For the text-containing cell, return its midpoint in (x, y) coordinate format. 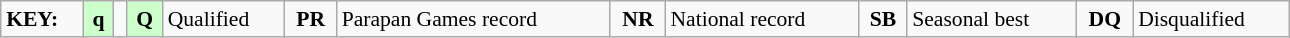
Seasonal best (992, 19)
KEY: (42, 19)
Parapan Games record (474, 19)
National record (762, 19)
PR (311, 19)
NR (638, 19)
Disqualified (1211, 19)
DQ (1104, 19)
SB (884, 19)
Qualified (224, 19)
Q (145, 19)
q (98, 19)
